For the text-containing cell, return its midpoint in (x, y) coordinate format. 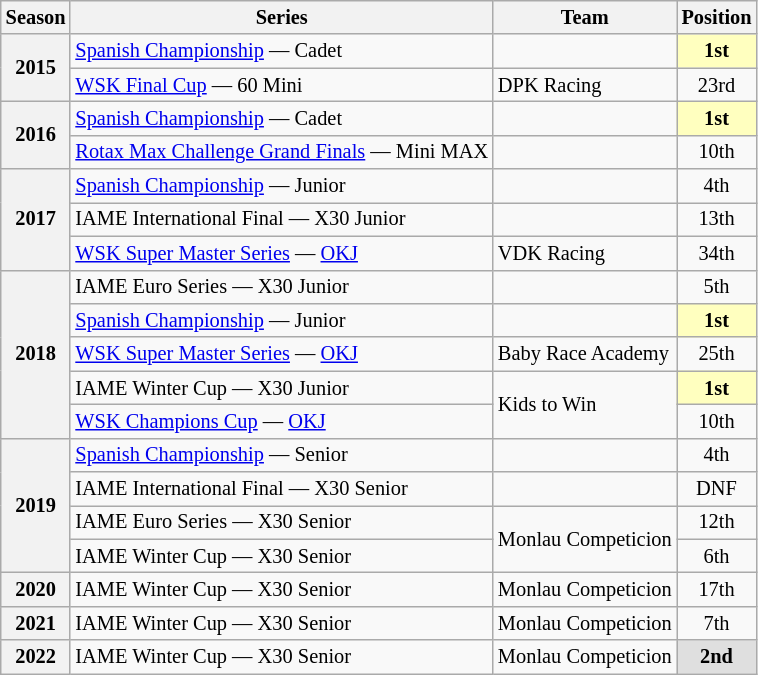
VDK Racing (585, 253)
23rd (717, 85)
25th (717, 354)
Position (717, 17)
6th (717, 556)
34th (717, 253)
IAME International Final — X30 Senior (282, 489)
2022 (36, 657)
12th (717, 522)
13th (717, 219)
7th (717, 623)
Kids to Win (585, 404)
Baby Race Academy (585, 354)
Series (282, 17)
IAME Euro Series — X30 Senior (282, 522)
IAME International Final — X30 Junior (282, 219)
5th (717, 287)
2016 (36, 134)
DPK Racing (585, 85)
Spanish Championship — Senior (282, 455)
WSK Champions Cup — OKJ (282, 421)
Season (36, 17)
DNF (717, 489)
Team (585, 17)
IAME Winter Cup — X30 Junior (282, 388)
2021 (36, 623)
2018 (36, 354)
2015 (36, 68)
2017 (36, 220)
2nd (717, 657)
2019 (36, 506)
2020 (36, 589)
WSK Final Cup — 60 Mini (282, 85)
Rotax Max Challenge Grand Finals — Mini MAX (282, 152)
IAME Euro Series — X30 Junior (282, 287)
17th (717, 589)
